For the text-containing cell, return its midpoint in (x, y) coordinate format. 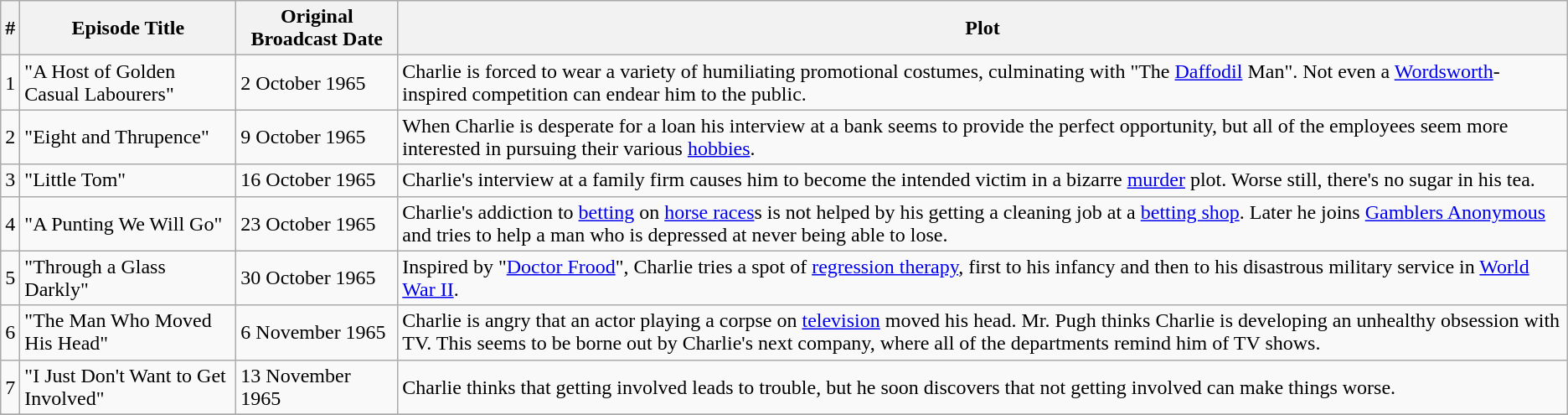
30 October 1965 (317, 278)
2 October 1965 (317, 82)
Episode Title (128, 29)
Charlie thinks that getting involved leads to trouble, but he soon discovers that not getting involved can make things worse. (983, 387)
13 November 1965 (317, 387)
"A Host of Golden Casual Labourers" (128, 82)
1 (10, 82)
2 (10, 137)
"Eight and Thrupence" (128, 137)
"I Just Don't Want to Get Involved" (128, 387)
# (10, 29)
9 October 1965 (317, 137)
3 (10, 180)
"The Man Who Moved His Head" (128, 332)
7 (10, 387)
23 October 1965 (317, 223)
"Through a Glass Darkly" (128, 278)
6 (10, 332)
5 (10, 278)
"Little Tom" (128, 180)
Plot (983, 29)
16 October 1965 (317, 180)
"A Punting We Will Go" (128, 223)
Original Broadcast Date (317, 29)
Charlie's interview at a family firm causes him to become the intended victim in a bizarre murder plot. Worse still, there's no sugar in his tea. (983, 180)
6 November 1965 (317, 332)
4 (10, 223)
